Output the (x, y) coordinate of the center of the cell containing the given text.  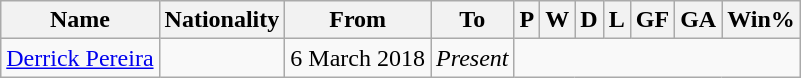
Derrick Pereira (80, 58)
Name (80, 20)
D (589, 20)
To (472, 20)
P (527, 20)
Nationality (222, 20)
Present (472, 58)
Win% (762, 20)
GF (652, 20)
W (558, 20)
L (616, 20)
6 March 2018 (358, 58)
From (358, 20)
GA (698, 20)
